Capture the cell that displays the provided text and extract its (x, y) central coordinate. 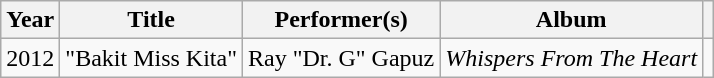
"Bakit Miss Kita" (152, 58)
Whispers From The Heart (572, 58)
Title (152, 20)
Ray "Dr. G" Gapuz (340, 58)
Year (30, 20)
Album (572, 20)
2012 (30, 58)
Performer(s) (340, 20)
